Scan for the cell matching the given text and deliver its (X, Y) coordinate at center. 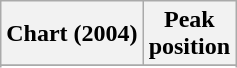
Peakposition (189, 34)
Chart (2004) (72, 34)
